Identify which cell holds the provided text, then report its [x, y] central coordinate. 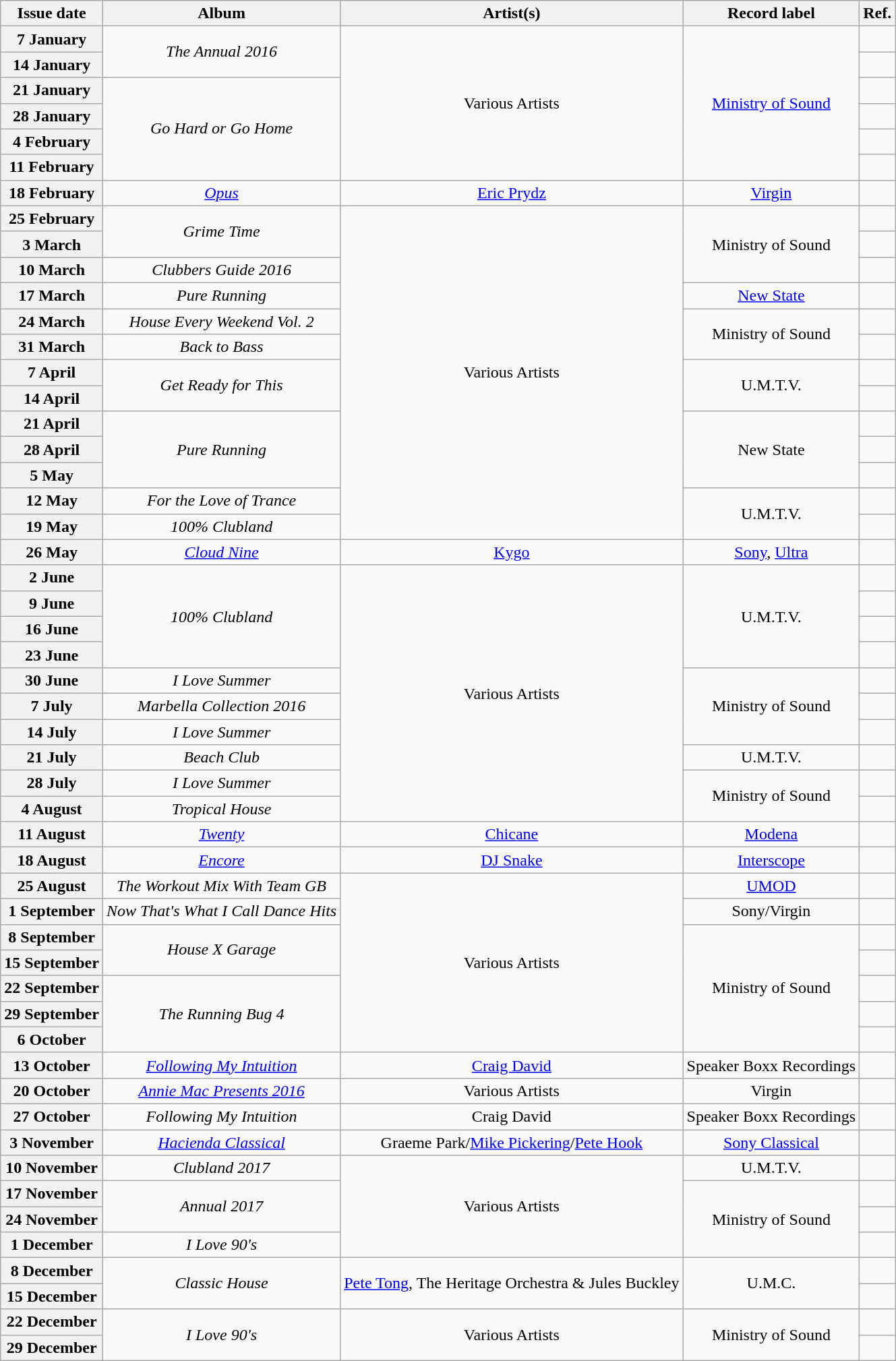
24 November [52, 1219]
18 August [52, 860]
28 July [52, 783]
Interscope [771, 860]
2 June [52, 578]
House X Garage [221, 950]
Hacienda Classical [221, 1143]
7 July [52, 706]
Album [221, 13]
7 April [52, 373]
Encore [221, 860]
Issue date [52, 13]
Annie Mac Presents 2016 [221, 1091]
Annual 2017 [221, 1207]
7 January [52, 39]
21 July [52, 758]
12 May [52, 501]
22 December [52, 1322]
Clubland 2017 [221, 1168]
1 September [52, 911]
26 May [52, 552]
17 November [52, 1194]
19 May [52, 526]
Classic House [221, 1283]
Eric Prydz [512, 193]
30 June [52, 680]
8 December [52, 1271]
4 February [52, 142]
Record label [771, 13]
Get Ready for This [221, 386]
14 January [52, 65]
13 October [52, 1065]
Sony/Virgin [771, 911]
28 January [52, 116]
Grime Time [221, 231]
Now That's What I Call Dance Hits [221, 911]
Back to Bass [221, 347]
16 June [52, 629]
U.M.C. [771, 1283]
25 February [52, 218]
Kygo [512, 552]
11 August [52, 835]
10 November [52, 1168]
The Workout Mix With Team GB [221, 886]
17 March [52, 295]
Sony, Ultra [771, 552]
1 December [52, 1245]
22 September [52, 988]
8 September [52, 937]
Beach Club [221, 758]
31 March [52, 347]
28 April [52, 450]
House Every Weekend Vol. 2 [221, 322]
15 December [52, 1296]
Clubbers Guide 2016 [221, 270]
Sony Classical [771, 1143]
For the Love of Trance [221, 501]
Modena [771, 835]
Marbella Collection 2016 [221, 706]
20 October [52, 1091]
Go Hard or Go Home [221, 129]
Graeme Park/Mike Pickering/Pete Hook [512, 1143]
14 April [52, 398]
UMOD [771, 886]
21 January [52, 90]
Artist(s) [512, 13]
4 August [52, 809]
21 April [52, 424]
The Annual 2016 [221, 52]
5 May [52, 475]
3 November [52, 1143]
Twenty [221, 835]
11 February [52, 167]
9 June [52, 603]
18 February [52, 193]
Opus [221, 193]
Cloud Nine [221, 552]
29 September [52, 1014]
Chicane [512, 835]
Pete Tong, The Heritage Orchestra & Jules Buckley [512, 1283]
15 September [52, 963]
Tropical House [221, 809]
DJ Snake [512, 860]
The Running Bug 4 [221, 1014]
25 August [52, 886]
23 June [52, 655]
14 July [52, 731]
6 October [52, 1039]
10 March [52, 270]
3 March [52, 244]
29 December [52, 1348]
24 March [52, 322]
Ref. [878, 13]
27 October [52, 1116]
